Determine the [x, y] coordinate at the center of the cell enclosing the given text.  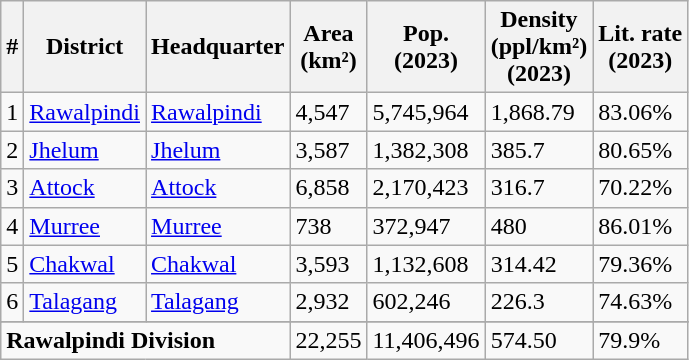
2 [12, 150]
Lit. rate(2023) [640, 47]
80.65% [640, 150]
5 [12, 264]
11,406,496 [426, 340]
Headquarter [218, 47]
83.06% [640, 112]
District [85, 47]
Area(km²) [328, 47]
Pop.(2023) [426, 47]
79.36% [640, 264]
738 [328, 226]
574.50 [539, 340]
3,593 [328, 264]
74.63% [640, 302]
314.42 [539, 264]
4,547 [328, 112]
602,246 [426, 302]
# [12, 47]
Density(ppl/km²)(2023) [539, 47]
372,947 [426, 226]
1 [12, 112]
480 [539, 226]
2,932 [328, 302]
226.3 [539, 302]
22,255 [328, 340]
316.7 [539, 188]
1,382,308 [426, 150]
4 [12, 226]
3,587 [328, 150]
3 [12, 188]
86.01% [640, 226]
70.22% [640, 188]
1,132,608 [426, 264]
2,170,423 [426, 188]
385.7 [539, 150]
1,868.79 [539, 112]
79.9% [640, 340]
5,745,964 [426, 112]
6,858 [328, 188]
6 [12, 302]
Rawalpindi Division [146, 340]
